Provide the [x, y] coordinate of the cell's center where the given text is located.  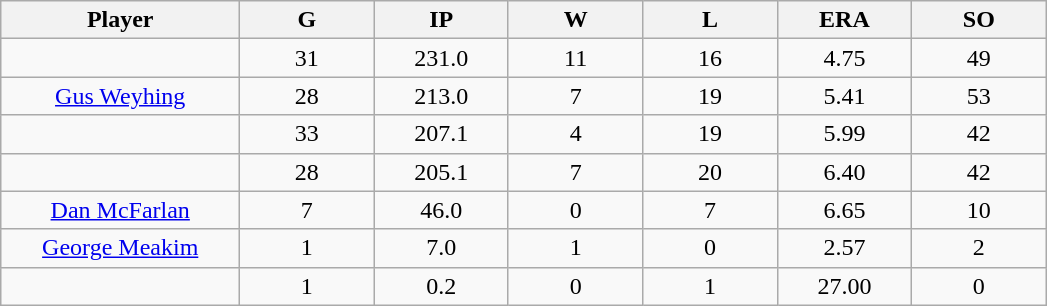
231.0 [441, 58]
4.75 [844, 58]
20 [710, 172]
Gus Weyhing [120, 96]
Player [120, 20]
IP [441, 20]
Dan McFarlan [120, 210]
2.57 [844, 248]
207.1 [441, 134]
George Meakim [120, 248]
205.1 [441, 172]
4 [575, 134]
6.65 [844, 210]
46.0 [441, 210]
49 [979, 58]
5.41 [844, 96]
10 [979, 210]
53 [979, 96]
16 [710, 58]
27.00 [844, 286]
L [710, 20]
0.2 [441, 286]
G [307, 20]
ERA [844, 20]
6.40 [844, 172]
213.0 [441, 96]
SO [979, 20]
5.99 [844, 134]
31 [307, 58]
7.0 [441, 248]
2 [979, 248]
11 [575, 58]
W [575, 20]
33 [307, 134]
